Determine the (X, Y) coordinate at the center of the cell enclosing the given text.  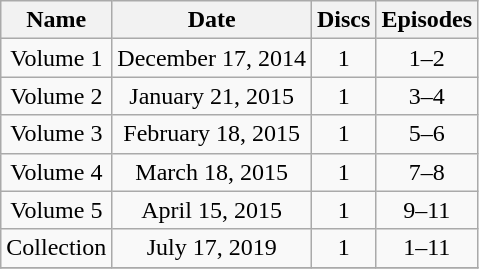
Collection (56, 248)
Episodes (427, 20)
3–4 (427, 96)
Discs (343, 20)
Volume 2 (56, 96)
Volume 1 (56, 58)
1–11 (427, 248)
April 15, 2015 (212, 210)
July 17, 2019 (212, 248)
1–2 (427, 58)
Volume 3 (56, 134)
February 18, 2015 (212, 134)
December 17, 2014 (212, 58)
7–8 (427, 172)
March 18, 2015 (212, 172)
9–11 (427, 210)
Date (212, 20)
Volume 5 (56, 210)
Volume 4 (56, 172)
January 21, 2015 (212, 96)
5–6 (427, 134)
Name (56, 20)
